Locate the cell with the specified text and output its (x, y) center coordinate. 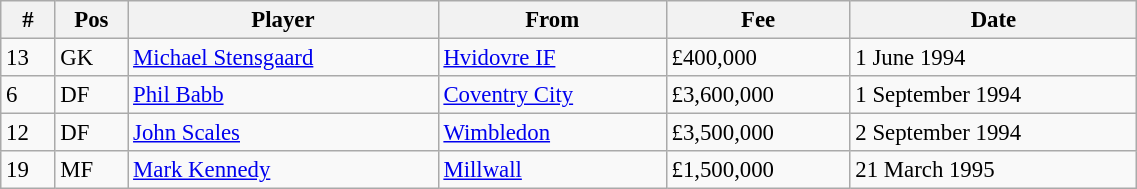
Pos (92, 20)
£400,000 (758, 58)
2 September 1994 (994, 133)
13 (28, 58)
21 March 1995 (994, 170)
Michael Stensgaard (283, 58)
Player (283, 20)
John Scales (283, 133)
1 June 1994 (994, 58)
Hvidovre IF (552, 58)
12 (28, 133)
Wimbledon (552, 133)
£3,600,000 (758, 95)
From (552, 20)
Coventry City (552, 95)
19 (28, 170)
Mark Kennedy (283, 170)
1 September 1994 (994, 95)
MF (92, 170)
Millwall (552, 170)
# (28, 20)
Phil Babb (283, 95)
£3,500,000 (758, 133)
Fee (758, 20)
£1,500,000 (758, 170)
Date (994, 20)
GK (92, 58)
6 (28, 95)
